Search for the cell housing the specified text and yield its [x, y] center coordinate. 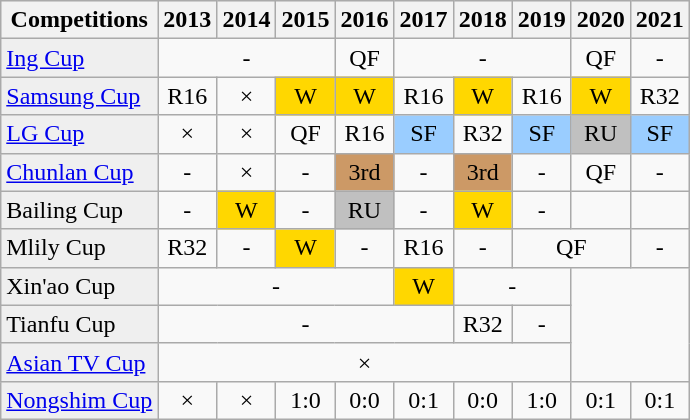
Chunlan Cup [80, 172]
Asian TV Cup [80, 362]
2013 [188, 20]
Nongshim Cup [80, 400]
2014 [246, 20]
Mlily Cup [80, 248]
2018 [482, 20]
2019 [542, 20]
LG Cup [80, 134]
Xin'ao Cup [80, 286]
Tianfu Cup [80, 324]
Competitions [80, 20]
2017 [424, 20]
Samsung Cup [80, 96]
2020 [600, 20]
Ing Cup [80, 58]
Bailing Cup [80, 210]
2016 [364, 20]
2015 [306, 20]
2021 [660, 20]
